Locate the cell with the specified text and output its (x, y) center coordinate. 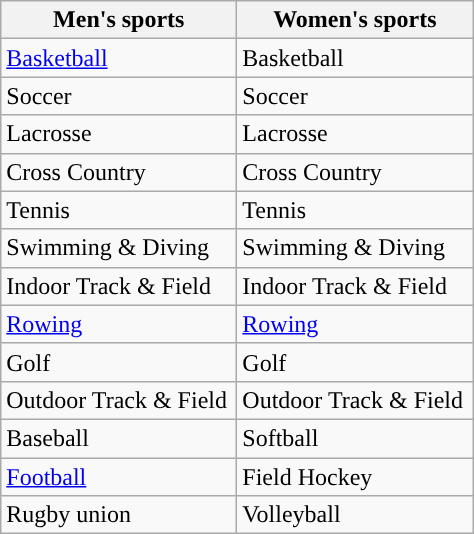
Women's sports (355, 20)
Field Hockey (355, 477)
Volleyball (355, 515)
Softball (355, 438)
Rugby union (119, 515)
Men's sports (119, 20)
Baseball (119, 438)
Football (119, 477)
